Capture the cell that displays the provided text and extract its (x, y) central coordinate. 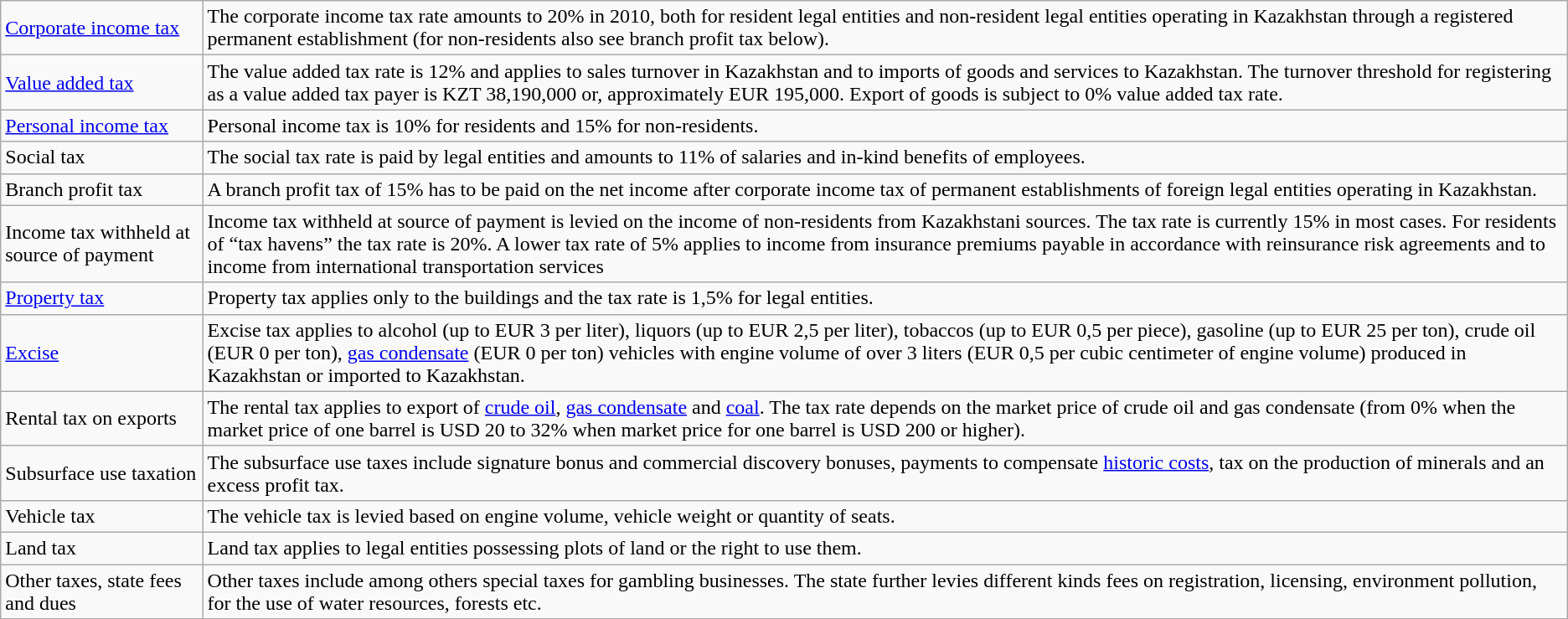
The vehicle tax is levied based on engine volume, vehicle weight or quantity of seats. (885, 516)
Value added tax (102, 82)
Personal income tax is 10% for residents and 15% for non-residents. (885, 126)
Income tax withheld at source of payment (102, 244)
Property tax applies only to the buildings and the tax rate is 1,5% for legal entities. (885, 298)
The social tax rate is paid by legal entities and amounts to 11% of salaries and in-kind benefits of employees. (885, 157)
Rental tax on exports (102, 419)
Social tax (102, 157)
Vehicle tax (102, 516)
Personal income tax (102, 126)
Branch profit tax (102, 189)
Other taxes, state fees and dues (102, 591)
Excise (102, 353)
Property tax (102, 298)
Land tax applies to legal entities possessing plots of land or the right to use them. (885, 548)
Subsurface use taxation (102, 472)
Corporate income tax (102, 28)
Land tax (102, 548)
